Provide the (x, y) coordinate of the cell's center where the given text is located.  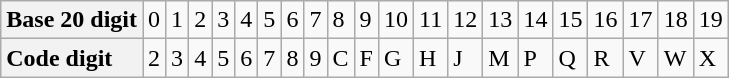
Base 20 digit (72, 20)
C (340, 58)
15 (570, 20)
R (606, 58)
H (431, 58)
W (676, 58)
17 (640, 20)
0 (154, 20)
G (396, 58)
19 (710, 20)
X (710, 58)
16 (606, 20)
18 (676, 20)
M (500, 58)
P (536, 58)
Code digit (72, 58)
12 (466, 20)
Q (570, 58)
V (640, 58)
J (466, 58)
13 (500, 20)
1 (178, 20)
11 (431, 20)
14 (536, 20)
10 (396, 20)
F (366, 58)
